Provide the [X, Y] coordinate of the cell's center where the given text is located.  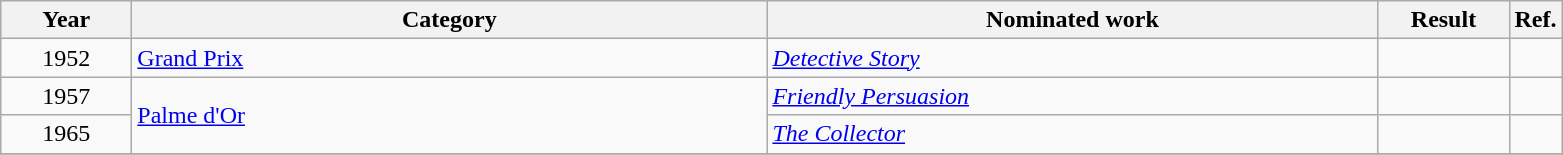
Ref. [1536, 20]
Year [66, 20]
Friendly Persuasion [1072, 96]
Category [450, 20]
1965 [66, 134]
1957 [66, 96]
Nominated work [1072, 20]
Detective Story [1072, 58]
The Collector [1072, 134]
Grand Prix [450, 58]
Result [1444, 20]
Palme d'Or [450, 115]
1952 [66, 58]
